Identify which cell holds the provided text, then report its [x, y] central coordinate. 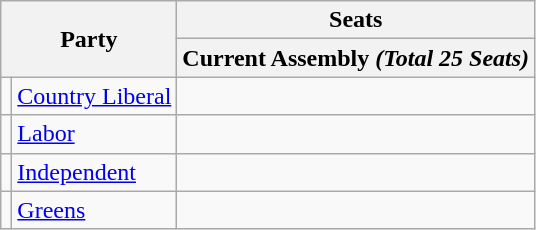
Party [89, 39]
Current Assembly (Total 25 Seats) [356, 58]
Greens [94, 210]
Independent [94, 172]
Seats [356, 20]
Country Liberal [94, 96]
Labor [94, 134]
